For the text-containing cell, return its midpoint in (x, y) coordinate format. 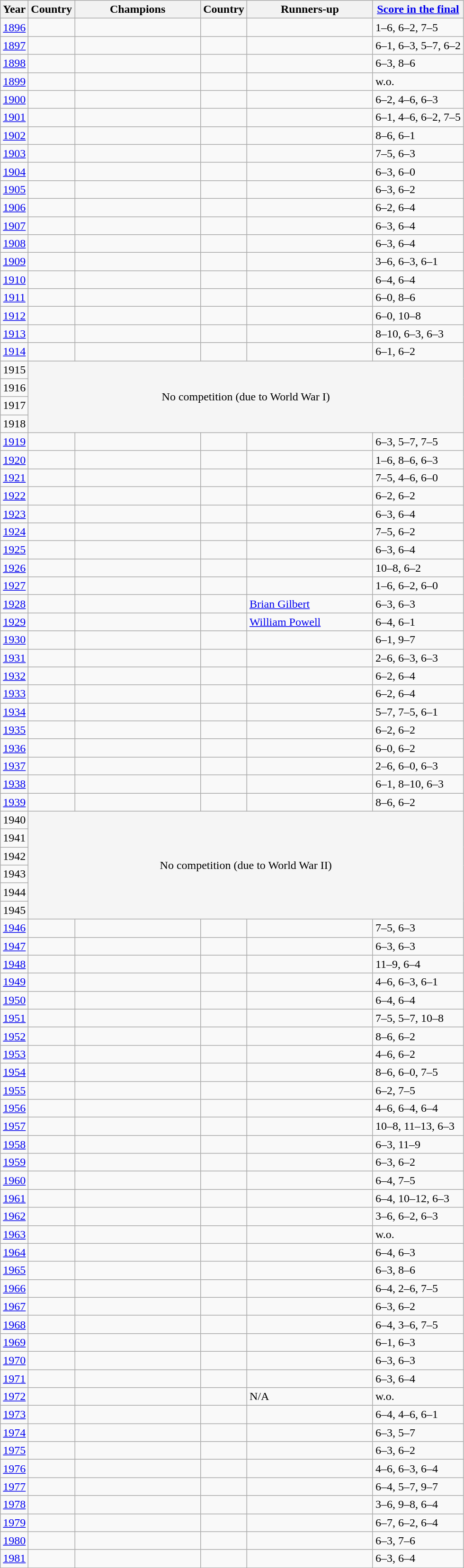
1958 (14, 1144)
1909 (14, 262)
1947 (14, 946)
1924 (14, 532)
6–1, 6–2 (418, 352)
6–4, 2–6, 7–5 (418, 1288)
1927 (14, 586)
1899 (14, 81)
No competition (due to World War II) (246, 865)
1896 (14, 27)
3–6, 6–2, 6–3 (418, 1216)
1917 (14, 406)
1936 (14, 748)
1915 (14, 370)
10–8, 6–2 (418, 568)
6–0, 8–6 (418, 298)
1965 (14, 1270)
6–4, 3–6, 7–5 (418, 1324)
1912 (14, 316)
6–3, 6–0 (418, 171)
7–5, 6–2 (418, 532)
8–6, 6–1 (418, 135)
1932 (14, 676)
1942 (14, 856)
1920 (14, 460)
6–2, 7–5 (418, 1090)
1953 (14, 1054)
1945 (14, 910)
1918 (14, 424)
1919 (14, 442)
4–6, 6–2 (418, 1054)
6–4, 7–5 (418, 1180)
1914 (14, 352)
1925 (14, 550)
1923 (14, 514)
1944 (14, 892)
3–6, 6–3, 6–1 (418, 262)
1971 (14, 1379)
1972 (14, 1397)
1974 (14, 1433)
6–4, 4–6, 6–1 (418, 1415)
6–4, 5–7, 9–7 (418, 1487)
1976 (14, 1469)
7–5, 4–6, 6–0 (418, 478)
6–4, 6–3 (418, 1252)
1937 (14, 766)
1943 (14, 874)
1977 (14, 1487)
No competition (due to World War I) (246, 397)
1969 (14, 1342)
1921 (14, 478)
6–3, 7–6 (418, 1541)
2–6, 6–0, 6–3 (418, 766)
1966 (14, 1288)
1978 (14, 1505)
1955 (14, 1090)
7–5, 5–7, 10–8 (418, 1018)
8–6, 6–0, 7–5 (418, 1072)
1938 (14, 784)
1916 (14, 388)
1952 (14, 1036)
8–10, 6–3, 6–3 (418, 334)
1903 (14, 153)
1911 (14, 298)
1928 (14, 604)
1964 (14, 1252)
6–3, 5–7, 7–5 (418, 442)
6–4, 6–1 (418, 622)
1931 (14, 658)
1904 (14, 171)
6–3, 5–7 (418, 1433)
5–7, 7–5, 6–1 (418, 712)
1929 (14, 622)
1934 (14, 712)
10–8, 11–13, 6–3 (418, 1126)
6–3, 11–9 (418, 1144)
1905 (14, 189)
6–2, 4–6, 6–3 (418, 99)
1967 (14, 1306)
1913 (14, 334)
6–4, 10–12, 6–3 (418, 1198)
1933 (14, 694)
1970 (14, 1360)
6–1, 9–7 (418, 640)
1935 (14, 730)
1930 (14, 640)
1–6, 6–2, 6–0 (418, 586)
William Powell (310, 622)
6–1, 8–10, 6–3 (418, 784)
6–0, 10–8 (418, 316)
1975 (14, 1451)
1946 (14, 928)
1981 (14, 1559)
1957 (14, 1126)
1980 (14, 1541)
1898 (14, 63)
1950 (14, 1000)
1979 (14, 1523)
6–1, 4–6, 6–2, 7–5 (418, 117)
1907 (14, 226)
Champions (138, 9)
Runners-up (310, 9)
1926 (14, 568)
1968 (14, 1324)
1949 (14, 982)
1906 (14, 207)
1963 (14, 1234)
1961 (14, 1198)
1973 (14, 1415)
1951 (14, 1018)
3–6, 9–8, 6–4 (418, 1505)
1956 (14, 1108)
1908 (14, 244)
1901 (14, 117)
1962 (14, 1216)
Score in the final (418, 9)
1922 (14, 496)
1–6, 6–2, 7–5 (418, 27)
6–1, 6–3, 5–7, 6–2 (418, 45)
6–1, 6–3 (418, 1342)
1939 (14, 802)
4–6, 6–3, 6–1 (418, 982)
1959 (14, 1162)
6–7, 6–2, 6–4 (418, 1523)
11–9, 6–4 (418, 964)
2–6, 6–3, 6–3 (418, 658)
1–6, 8–6, 6–3 (418, 460)
1900 (14, 99)
4–6, 6–3, 6–4 (418, 1469)
1897 (14, 45)
1940 (14, 820)
1954 (14, 1072)
1910 (14, 280)
1948 (14, 964)
Year (14, 9)
Brian Gilbert (310, 604)
4–6, 6–4, 6–4 (418, 1108)
N/A (310, 1397)
6–0, 6–2 (418, 748)
1960 (14, 1180)
1941 (14, 838)
1902 (14, 135)
